Capture the cell that displays the provided text and extract its (X, Y) central coordinate. 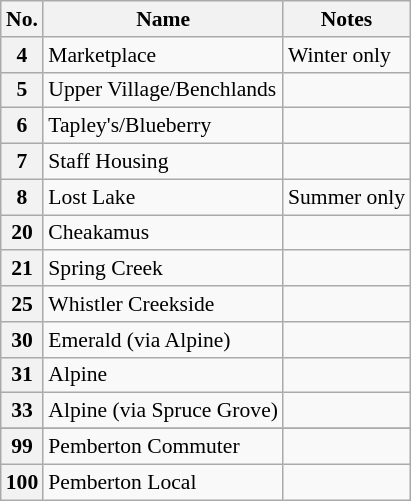
99 (22, 447)
21 (22, 269)
5 (22, 90)
25 (22, 304)
7 (22, 162)
30 (22, 340)
Pemberton Commuter (163, 447)
Marketplace (163, 55)
Emerald (via Alpine) (163, 340)
31 (22, 375)
Tapley's/Blueberry (163, 126)
6 (22, 126)
Winter only (346, 55)
Cheakamus (163, 233)
Upper Village/Benchlands (163, 90)
33 (22, 411)
Alpine (163, 375)
Name (163, 19)
Pemberton Local (163, 482)
Notes (346, 19)
No. (22, 19)
100 (22, 482)
Lost Lake (163, 197)
Alpine (via Spruce Grove) (163, 411)
Whistler Creekside (163, 304)
Spring Creek (163, 269)
4 (22, 55)
Staff Housing (163, 162)
20 (22, 233)
8 (22, 197)
Summer only (346, 197)
